Pinpoint the cell where the given text exists, returning its [x, y] midpoint coordinate. 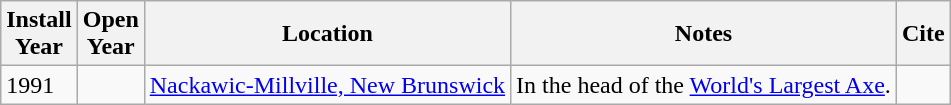
Nackawic-Millville, New Brunswick [327, 85]
Cite [923, 34]
Notes [704, 34]
In the head of the World's Largest Axe. [704, 85]
Location [327, 34]
OpenYear [110, 34]
1991 [39, 85]
InstallYear [39, 34]
